Extract the [X, Y] coordinate from the center of the cell holding the provided text.  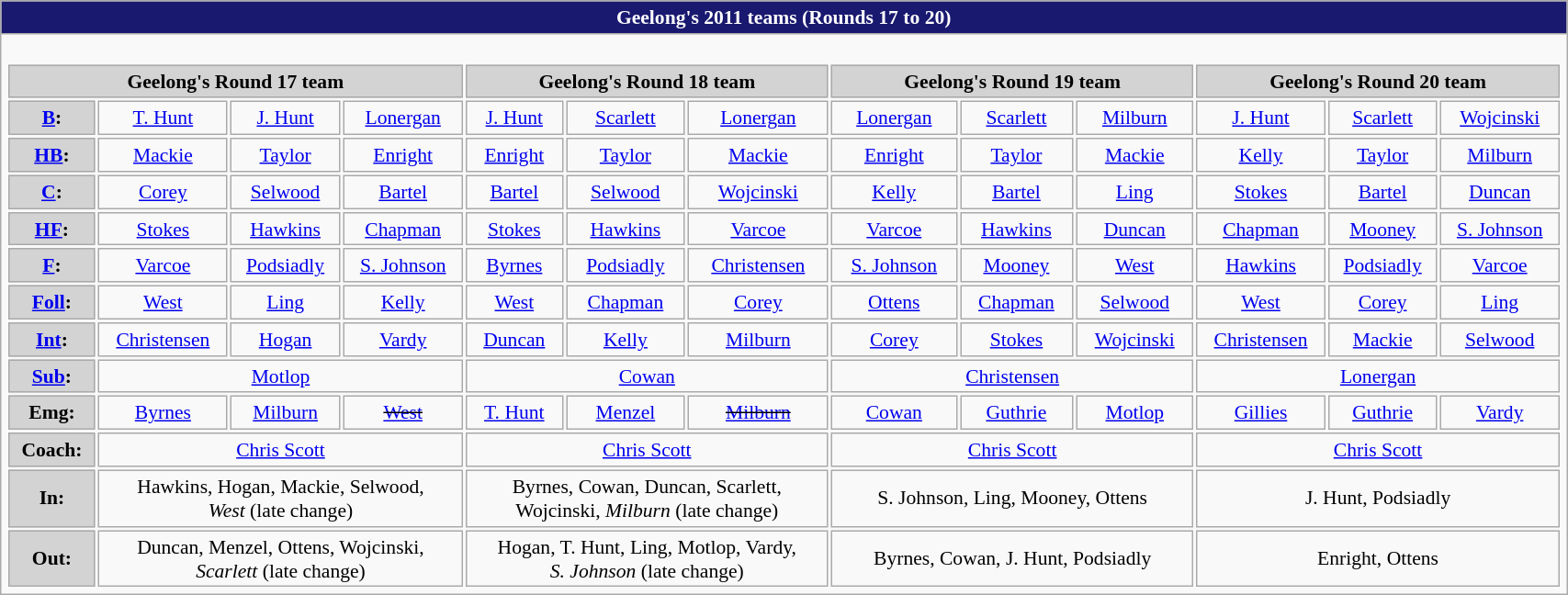
Geelong's Round 18 team [647, 81]
Emg: [51, 413]
Geelong's Round 17 team [235, 81]
S. Johnson, Ling, Mooney, Ottens [1012, 500]
Hogan [286, 340]
Sub: [51, 376]
Byrnes, Cowan, Duncan, Scarlett, Wojcinski, Milburn (late change) [647, 500]
Hawkins, Hogan, Mackie, Selwood, West (late change) [281, 500]
Byrnes, Cowan, J. Hunt, Podsiadly [1012, 558]
HB: [51, 156]
Gillies [1261, 413]
Foll: [51, 303]
Ottens [895, 303]
B: [51, 118]
Coach: [51, 450]
Out: [51, 558]
Menzel [626, 413]
In: [51, 500]
HF: [51, 230]
Geelong's Round 19 team [1012, 81]
Int: [51, 340]
Enright, Ottens [1378, 558]
F: [51, 266]
J. Hunt, Podsiadly [1378, 500]
C: [51, 193]
Duncan, Menzel, Ottens, Wojcinski, Scarlett (late change) [281, 558]
Geelong's Round 20 team [1378, 81]
Geelong's 2011 teams (Rounds 17 to 20) [784, 17]
Hogan, T. Hunt, Ling, Motlop, Vardy, S. Johnson (late change) [647, 558]
